Find where the given text appears and provide that cell's center as [x, y] coordinate. 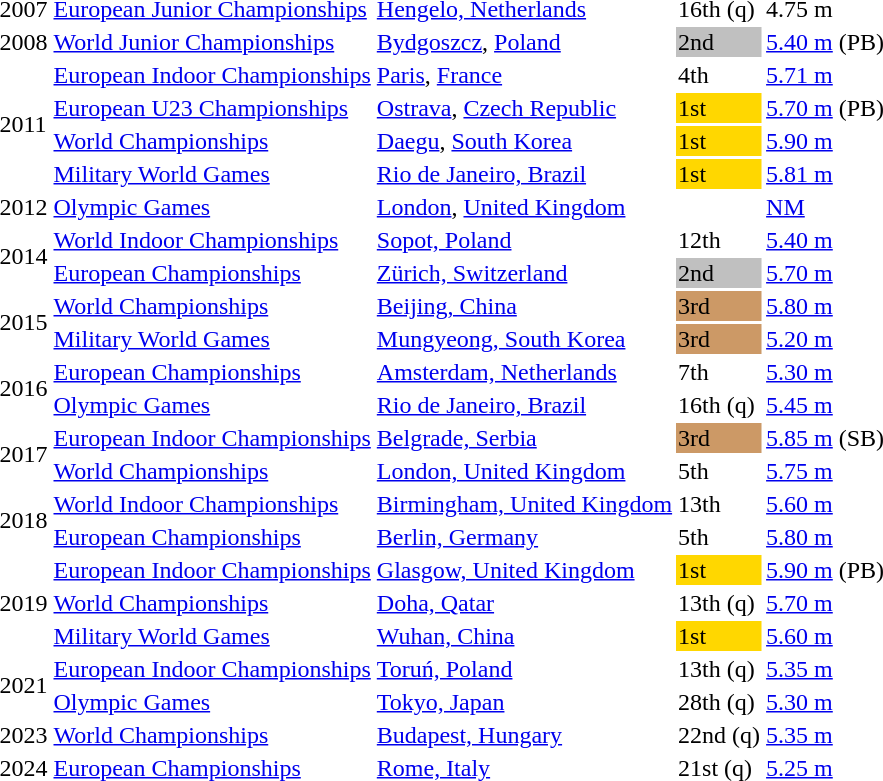
13th [720, 504]
European U23 Championships [212, 108]
16th (q) [720, 405]
Ostrava, Czech Republic [524, 108]
4th [720, 75]
Bydgoszcz, Poland [524, 42]
Belgrade, Serbia [524, 438]
28th (q) [720, 702]
World Junior Championships [212, 42]
Tokyo, Japan [524, 702]
Birmingham, United Kingdom [524, 504]
Amsterdam, Netherlands [524, 372]
Doha, Qatar [524, 603]
Beijing, China [524, 306]
22nd (q) [720, 735]
12th [720, 240]
Paris, France [524, 75]
Glasgow, United Kingdom [524, 570]
Budapest, Hungary [524, 735]
Zürich, Switzerland [524, 273]
Mungyeong, South Korea [524, 339]
Daegu, South Korea [524, 141]
Toruń, Poland [524, 669]
Wuhan, China [524, 636]
Sopot, Poland [524, 240]
7th [720, 372]
Berlin, Germany [524, 537]
